Return the [X, Y] coordinate for the center point of the cell that contains the specified text.  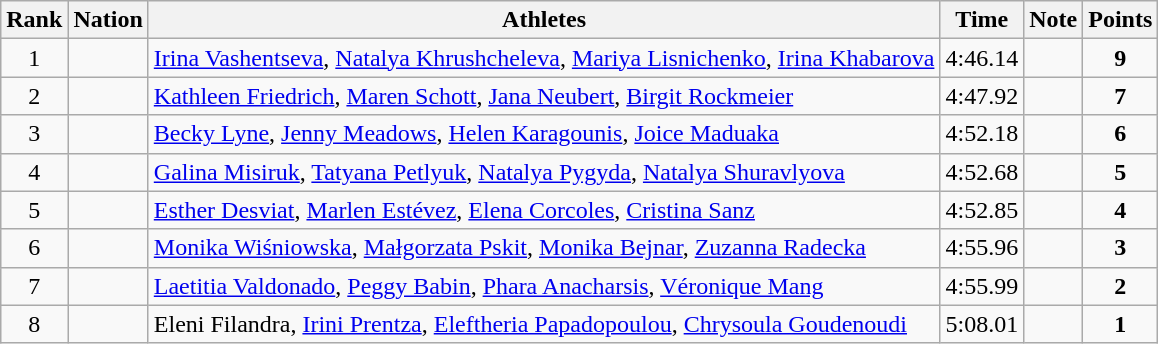
Nation [108, 20]
Kathleen Friedrich, Maren Schott, Jana Neubert, Birgit Rockmeier [544, 96]
Athletes [544, 20]
Esther Desviat, Marlen Estévez, Elena Corcoles, Cristina Sanz [544, 210]
Time [982, 20]
9 [1120, 58]
Eleni Filandra, Irini Prentza, Eleftheria Papadopoulou, Chrysoula Goudenoudi [544, 324]
4:46.14 [982, 58]
Note [1054, 20]
4:52.68 [982, 172]
Galina Misiruk, Tatyana Petlyuk, Natalya Pygyda, Natalya Shuravlyova [544, 172]
Laetitia Valdonado, Peggy Babin, Phara Anacharsis, Véronique Mang [544, 286]
Rank [34, 20]
Monika Wiśniowska, Małgorzata Pskit, Monika Bejnar, Zuzanna Radecka [544, 248]
Points [1120, 20]
4:52.18 [982, 134]
Becky Lyne, Jenny Meadows, Helen Karagounis, Joice Maduaka [544, 134]
Irina Vashentseva, Natalya Khrushcheleva, Mariya Lisnichenko, Irina Khabarova [544, 58]
5:08.01 [982, 324]
4:52.85 [982, 210]
4:55.99 [982, 286]
4:47.92 [982, 96]
8 [34, 324]
4:55.96 [982, 248]
